Detect which cell encompasses the target text, then output its (x, y) center coordinate. 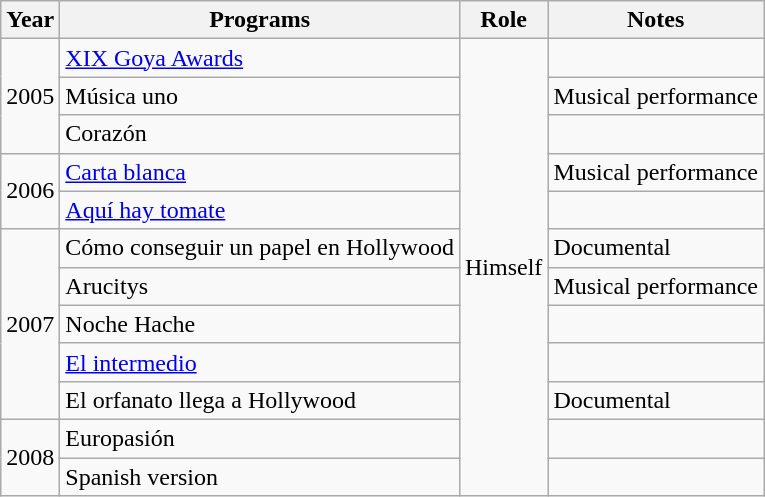
Programs (260, 20)
Spanish version (260, 477)
Carta blanca (260, 172)
XIX Goya Awards (260, 58)
Europasión (260, 438)
Role (503, 20)
Himself (503, 268)
El orfanato llega a Hollywood (260, 400)
Corazón (260, 134)
Arucitys (260, 286)
2008 (30, 457)
2006 (30, 191)
2007 (30, 324)
2005 (30, 96)
Notes (656, 20)
Cómo conseguir un papel en Hollywood (260, 248)
Aquí hay tomate (260, 210)
El intermedio (260, 362)
Noche Hache (260, 324)
Música uno (260, 96)
Year (30, 20)
